Return the (X, Y) coordinate for the center point of the cell that contains the specified text.  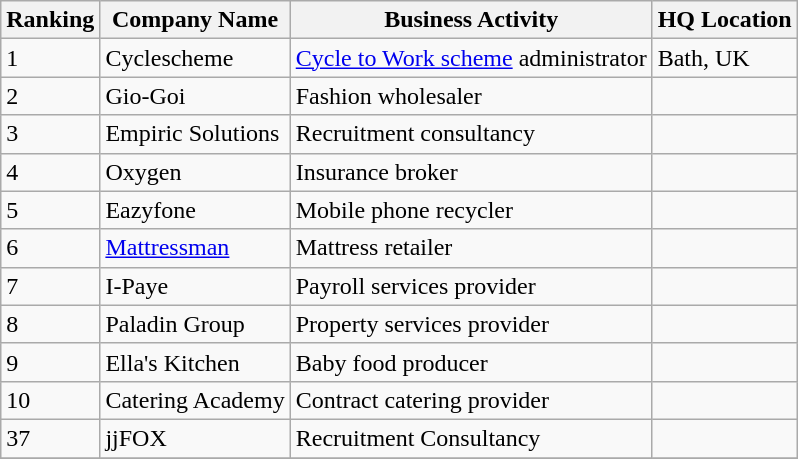
Business Activity (471, 20)
Mattressman (195, 248)
Payroll services provider (471, 286)
Cyclescheme (195, 58)
Property services provider (471, 324)
Contract catering provider (471, 400)
1 (50, 58)
Catering Academy (195, 400)
6 (50, 248)
Mattress retailer (471, 248)
Baby food producer (471, 362)
7 (50, 286)
9 (50, 362)
Gio-Goi (195, 96)
37 (50, 438)
Ella's Kitchen (195, 362)
Empiric Solutions (195, 134)
5 (50, 210)
4 (50, 172)
Mobile phone recycler (471, 210)
HQ Location (724, 20)
10 (50, 400)
Paladin Group (195, 324)
Eazyfone (195, 210)
Company Name (195, 20)
Recruitment consultancy (471, 134)
jjFOX (195, 438)
2 (50, 96)
Oxygen (195, 172)
Recruitment Consultancy (471, 438)
Fashion wholesaler (471, 96)
Ranking (50, 20)
I-Paye (195, 286)
Insurance broker (471, 172)
8 (50, 324)
Cycle to Work scheme administrator (471, 58)
3 (50, 134)
Bath, UK (724, 58)
